Extract the (x, y) coordinate from the center of the cell holding the provided text.  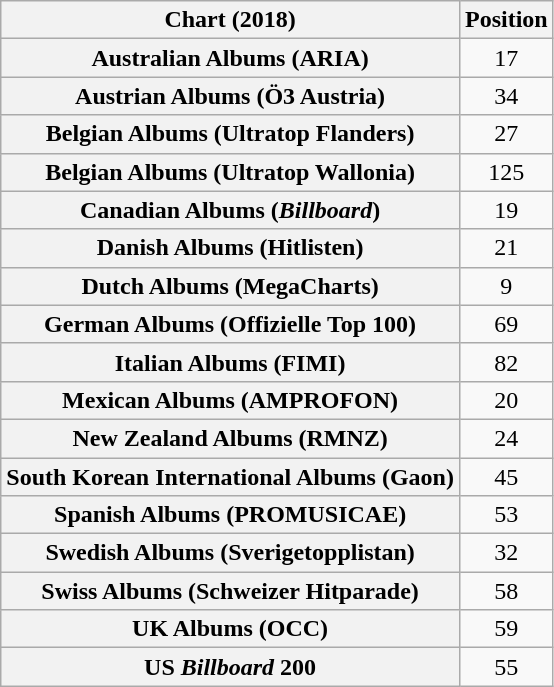
Spanish Albums (PROMUSICAE) (230, 515)
59 (506, 629)
34 (506, 96)
Belgian Albums (Ultratop Flanders) (230, 134)
US Billboard 200 (230, 667)
Mexican Albums (AMPROFON) (230, 400)
Italian Albums (FIMI) (230, 362)
125 (506, 172)
55 (506, 667)
South Korean International Albums (Gaon) (230, 477)
19 (506, 210)
Swedish Albums (Sverigetopplistan) (230, 553)
20 (506, 400)
9 (506, 286)
Dutch Albums (MegaCharts) (230, 286)
17 (506, 58)
27 (506, 134)
45 (506, 477)
UK Albums (OCC) (230, 629)
Swiss Albums (Schweizer Hitparade) (230, 591)
69 (506, 324)
Danish Albums (Hitlisten) (230, 248)
58 (506, 591)
New Zealand Albums (RMNZ) (230, 438)
32 (506, 553)
Austrian Albums (Ö3 Austria) (230, 96)
21 (506, 248)
24 (506, 438)
53 (506, 515)
German Albums (Offizielle Top 100) (230, 324)
82 (506, 362)
Canadian Albums (Billboard) (230, 210)
Chart (2018) (230, 20)
Belgian Albums (Ultratop Wallonia) (230, 172)
Position (506, 20)
Australian Albums (ARIA) (230, 58)
